Return (X, Y) of the center of cell containing provided text 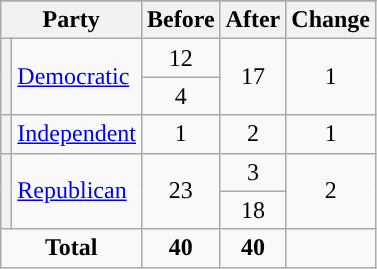
Before (180, 20)
18 (253, 210)
Democratic (77, 77)
23 (180, 191)
Total (72, 248)
Change (331, 20)
17 (253, 77)
4 (180, 96)
Independent (77, 134)
Party (72, 20)
Republican (77, 191)
After (253, 20)
3 (253, 172)
12 (180, 58)
